Identify which cell holds the provided text, then report its [X, Y] central coordinate. 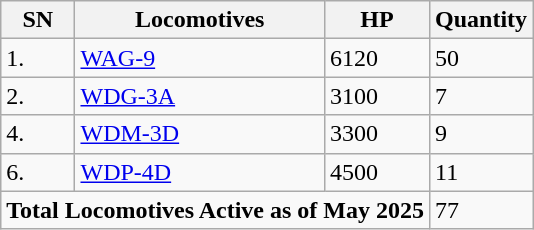
WAG-9 [200, 58]
WDP-4D [200, 172]
4500 [378, 172]
2. [38, 96]
WDG-3A [200, 96]
3100 [378, 96]
WDM-3D [200, 134]
11 [482, 172]
SN [38, 20]
77 [482, 210]
HP [378, 20]
Locomotives [200, 20]
Quantity [482, 20]
Total Locomotives Active as of May 2025 [216, 210]
9 [482, 134]
7 [482, 96]
3300 [378, 134]
6. [38, 172]
50 [482, 58]
4. [38, 134]
6120 [378, 58]
1. [38, 58]
